Scan for the cell matching the given text and deliver its [x, y] coordinate at center. 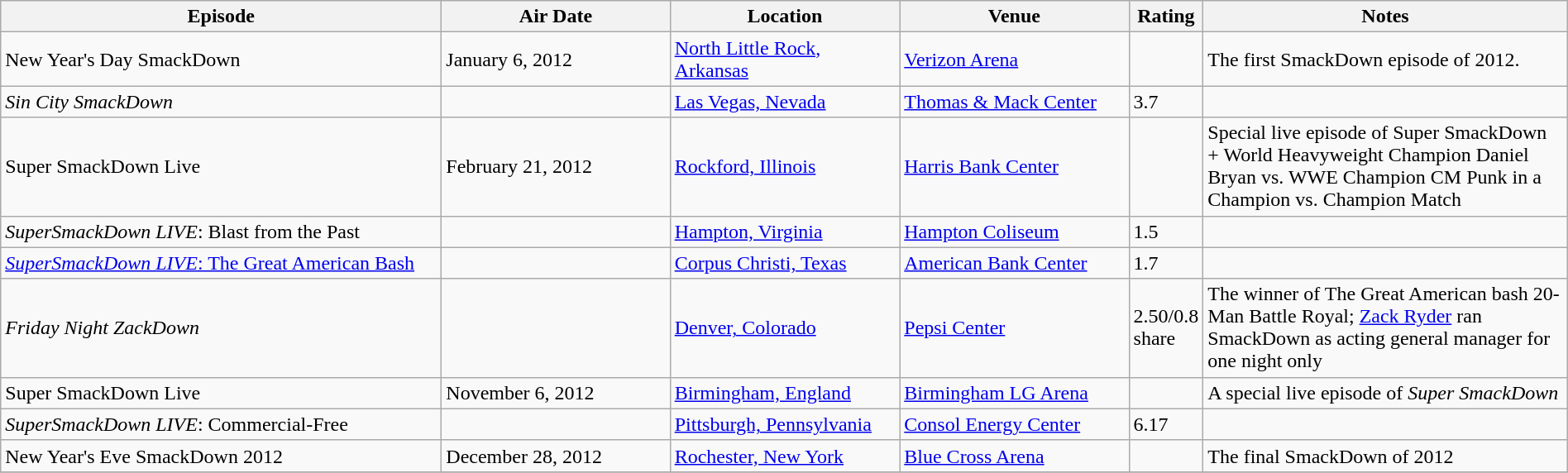
Corpus Christi, Texas [785, 263]
Consol Energy Center [1014, 424]
Location [785, 17]
A special live episode of Super SmackDown [1385, 393]
Las Vegas, Nevada [785, 102]
Rockford, Illinois [785, 167]
SuperSmackDown LIVE: Commercial-Free [222, 424]
Episode [222, 17]
New Year's Day SmackDown [222, 60]
SuperSmackDown LIVE: The Great American Bash [222, 263]
Thomas & Mack Center [1014, 102]
Sin City SmackDown [222, 102]
Pepsi Center [1014, 327]
SuperSmackDown LIVE: Blast from the Past [222, 232]
3.7 [1166, 102]
6.17 [1166, 424]
The first SmackDown episode of 2012. [1385, 60]
The winner of The Great American bash 20-Man Battle Royal; Zack Ryder ran SmackDown as acting general manager for one night only [1385, 327]
Birmingham LG Arena [1014, 393]
Denver, Colorado [785, 327]
January 6, 2012 [556, 60]
November 6, 2012 [556, 393]
American Bank Center [1014, 263]
Rating [1166, 17]
Notes [1385, 17]
Birmingham, England [785, 393]
The final SmackDown of 2012 [1385, 456]
Hampton, Virginia [785, 232]
Pittsburgh, Pennsylvania [785, 424]
2.50/0.8 share [1166, 327]
December 28, 2012 [556, 456]
Special live episode of Super SmackDown + World Heavyweight Champion Daniel Bryan vs. WWE Champion CM Punk in a Champion vs. Champion Match [1385, 167]
1.5 [1166, 232]
Rochester, New York [785, 456]
1.7 [1166, 263]
Friday Night ZackDown [222, 327]
Verizon Arena [1014, 60]
Air Date [556, 17]
North Little Rock, Arkansas [785, 60]
Venue [1014, 17]
February 21, 2012 [556, 167]
Blue Cross Arena [1014, 456]
Hampton Coliseum [1014, 232]
Harris Bank Center [1014, 167]
New Year's Eve SmackDown 2012 [222, 456]
